Extract the [x, y] coordinate from the center of the cell holding the provided text.  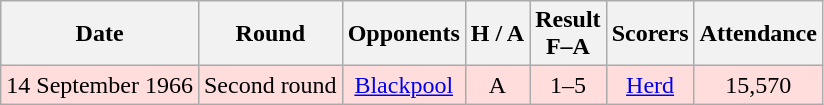
Attendance [758, 34]
ResultF–A [568, 34]
Round [270, 34]
Blackpool [404, 85]
Date [100, 34]
1–5 [568, 85]
Scorers [650, 34]
15,570 [758, 85]
Herd [650, 85]
Second round [270, 85]
A [497, 85]
H / A [497, 34]
14 September 1966 [100, 85]
Opponents [404, 34]
